Search for the cell housing the specified text and yield its [X, Y] center coordinate. 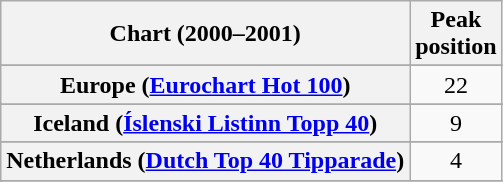
Peakposition [456, 34]
9 [456, 123]
22 [456, 85]
Chart (2000–2001) [206, 34]
4 [456, 161]
Iceland (Íslenski Listinn Topp 40) [206, 123]
Europe (Eurochart Hot 100) [206, 85]
Netherlands (Dutch Top 40 Tipparade) [206, 161]
